Extract the [x, y] coordinate from the center of the cell holding the provided text.  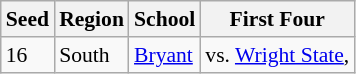
Seed [28, 19]
School [164, 19]
Region [92, 19]
16 [28, 55]
vs. Wright State, [277, 55]
Bryant [164, 55]
South [92, 55]
First Four [277, 19]
